Capture the cell that displays the provided text and extract its (x, y) central coordinate. 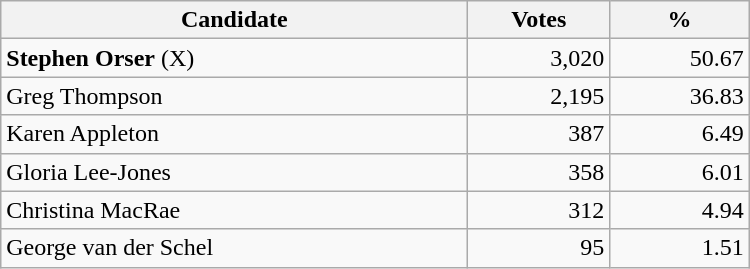
95 (539, 248)
50.67 (680, 58)
387 (539, 134)
1.51 (680, 248)
Gloria Lee-Jones (234, 172)
3,020 (539, 58)
6.01 (680, 172)
Christina MacRae (234, 210)
Greg Thompson (234, 96)
Karen Appleton (234, 134)
Stephen Orser (X) (234, 58)
4.94 (680, 210)
Votes (539, 20)
312 (539, 210)
6.49 (680, 134)
2,195 (539, 96)
358 (539, 172)
Candidate (234, 20)
36.83 (680, 96)
% (680, 20)
George van der Schel (234, 248)
